Capture the cell that displays the provided text and extract its [x, y] central coordinate. 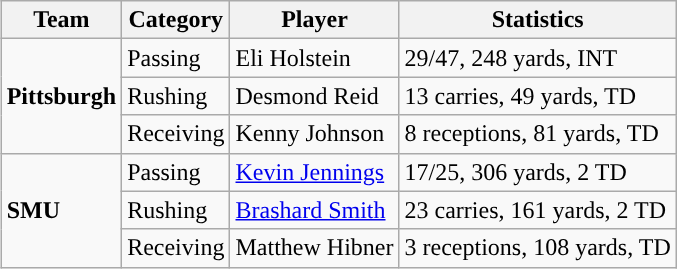
Brashard Smith [314, 210]
23 carries, 161 yards, 2 TD [538, 210]
Statistics [538, 20]
Matthew Hibner [314, 248]
Player [314, 20]
SMU [61, 210]
Kevin Jennings [314, 172]
29/47, 248 yards, INT [538, 58]
Desmond Reid [314, 96]
3 receptions, 108 yards, TD [538, 248]
13 carries, 49 yards, TD [538, 96]
Team [61, 20]
Pittsburgh [61, 96]
Category [176, 20]
Kenny Johnson [314, 134]
Eli Holstein [314, 58]
8 receptions, 81 yards, TD [538, 134]
17/25, 306 yards, 2 TD [538, 172]
